Extract the (X, Y) coordinate from the center of the cell holding the provided text.  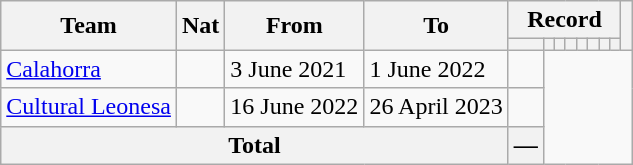
Total (255, 145)
— (526, 145)
Record (564, 20)
Cultural Leonesa (89, 107)
16 June 2022 (294, 107)
Calahorra (89, 69)
26 April 2023 (436, 107)
To (436, 26)
Team (89, 26)
1 June 2022 (436, 69)
3 June 2021 (294, 69)
Nat (200, 26)
From (294, 26)
